Search for the cell housing the specified text and yield its (x, y) center coordinate. 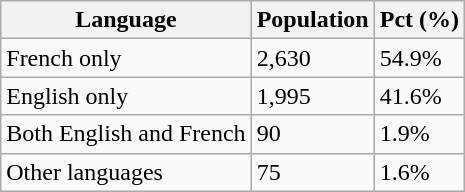
Pct (%) (419, 20)
41.6% (419, 96)
2,630 (312, 58)
Population (312, 20)
54.9% (419, 58)
1,995 (312, 96)
75 (312, 172)
French only (126, 58)
Other languages (126, 172)
Language (126, 20)
90 (312, 134)
Both English and French (126, 134)
1.6% (419, 172)
1.9% (419, 134)
English only (126, 96)
